For the text-containing cell, return its midpoint in (x, y) coordinate format. 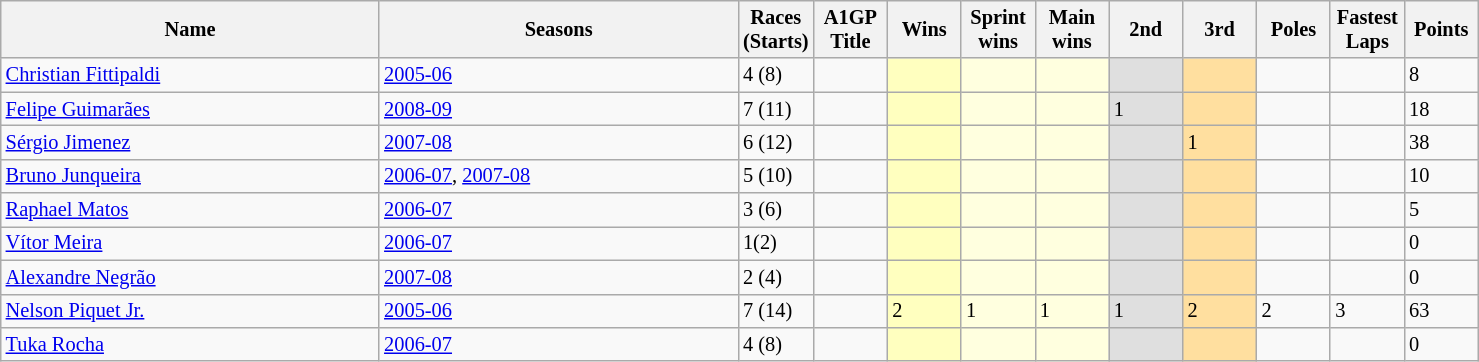
Vítor Meira (190, 243)
Races(Starts) (776, 29)
Bruno Junqueira (190, 176)
10 (1441, 176)
A1GP Title (850, 29)
Mainwins (1072, 29)
3 (1367, 311)
7 (14) (776, 311)
6 (12) (776, 142)
Sprintwins (998, 29)
3 (6) (776, 210)
2 (4) (776, 277)
7 (11) (776, 109)
Wins (924, 29)
2nd (1146, 29)
3rd (1220, 29)
Poles (1294, 29)
63 (1441, 311)
5 (1441, 210)
Felipe Guimarães (190, 109)
Seasons (558, 29)
1(2) (776, 243)
2008-09 (558, 109)
Alexandre Negrão (190, 277)
38 (1441, 142)
5 (10) (776, 176)
Sérgio Jimenez (190, 142)
18 (1441, 109)
Tuka Rocha (190, 344)
FastestLaps (1367, 29)
2006-07, 2007-08 (558, 176)
Raphael Matos (190, 210)
Christian Fittipaldi (190, 75)
Points (1441, 29)
8 (1441, 75)
Name (190, 29)
Nelson Piquet Jr. (190, 311)
